Output the [X, Y] coordinate of the center of the cell containing the given text.  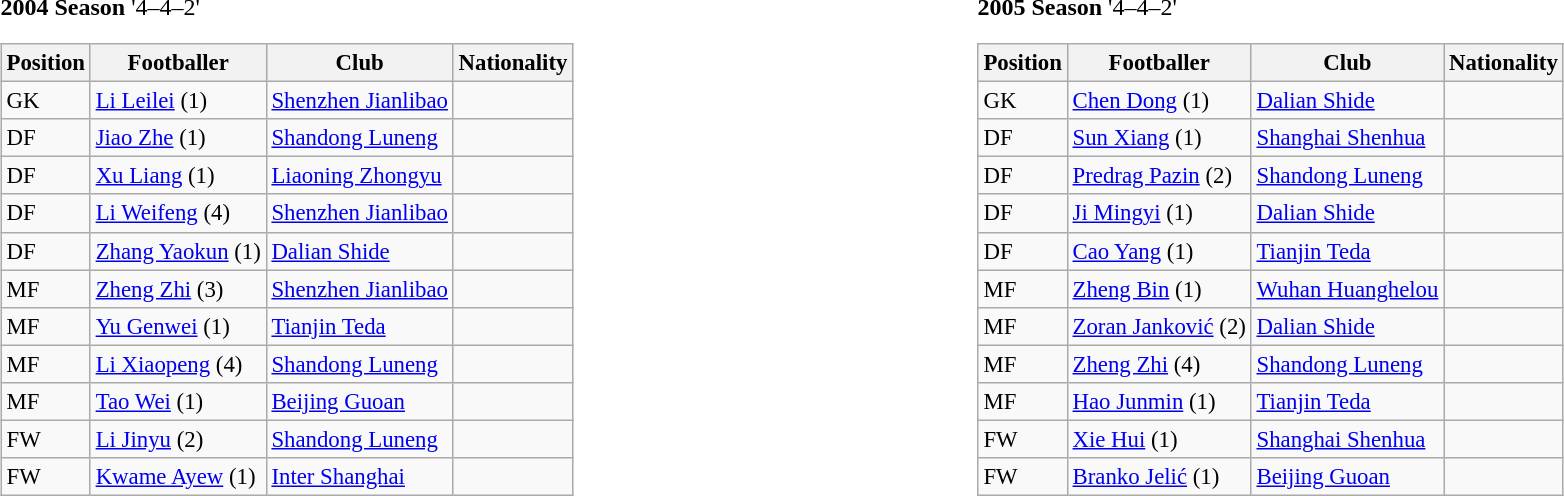
Cao Yang (1) [1159, 251]
Wuhan Huanghelou [1348, 289]
Li Leilei (1) [178, 101]
Predrag Pazin (2) [1159, 176]
Hao Junmin (1) [1159, 401]
Liaoning Zhongyu [360, 176]
Xu Liang (1) [178, 176]
Zoran Janković (2) [1159, 326]
Chen Dong (1) [1159, 101]
Tao Wei (1) [178, 401]
Li Weifeng (4) [178, 213]
Zheng Bin (1) [1159, 289]
Yu Genwei (1) [178, 326]
Inter Shanghai [360, 477]
Li Jinyu (2) [178, 439]
Zheng Zhi (4) [1159, 364]
Jiao Zhe (1) [178, 138]
Ji Mingyi (1) [1159, 213]
Kwame Ayew (1) [178, 477]
Sun Xiang (1) [1159, 138]
Branko Jelić (1) [1159, 477]
Li Xiaopeng (4) [178, 364]
Xie Hui (1) [1159, 439]
Zhang Yaokun (1) [178, 251]
Zheng Zhi (3) [178, 289]
